Capture the cell that displays the provided text and extract its (X, Y) central coordinate. 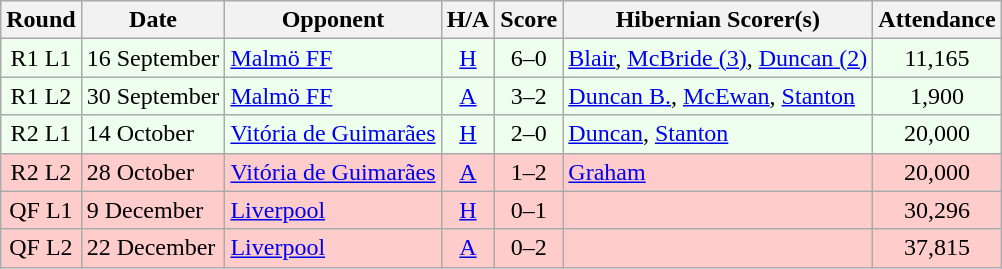
30 September (153, 96)
QF L2 (41, 248)
28 October (153, 172)
Round (41, 20)
3–2 (529, 96)
37,815 (937, 248)
Date (153, 20)
H/A (468, 20)
Score (529, 20)
0–1 (529, 210)
R1 L1 (41, 58)
Opponent (333, 20)
11,165 (937, 58)
R2 L1 (41, 134)
1,900 (937, 96)
9 December (153, 210)
16 September (153, 58)
Attendance (937, 20)
Duncan B., McEwan, Stanton (718, 96)
6–0 (529, 58)
R1 L2 (41, 96)
30,296 (937, 210)
2–0 (529, 134)
0–2 (529, 248)
22 December (153, 248)
Duncan, Stanton (718, 134)
Hibernian Scorer(s) (718, 20)
Graham (718, 172)
QF L1 (41, 210)
14 October (153, 134)
Blair, McBride (3), Duncan (2) (718, 58)
1–2 (529, 172)
R2 L2 (41, 172)
